From the cell containing the given text, extract its center point as [x, y] coordinate. 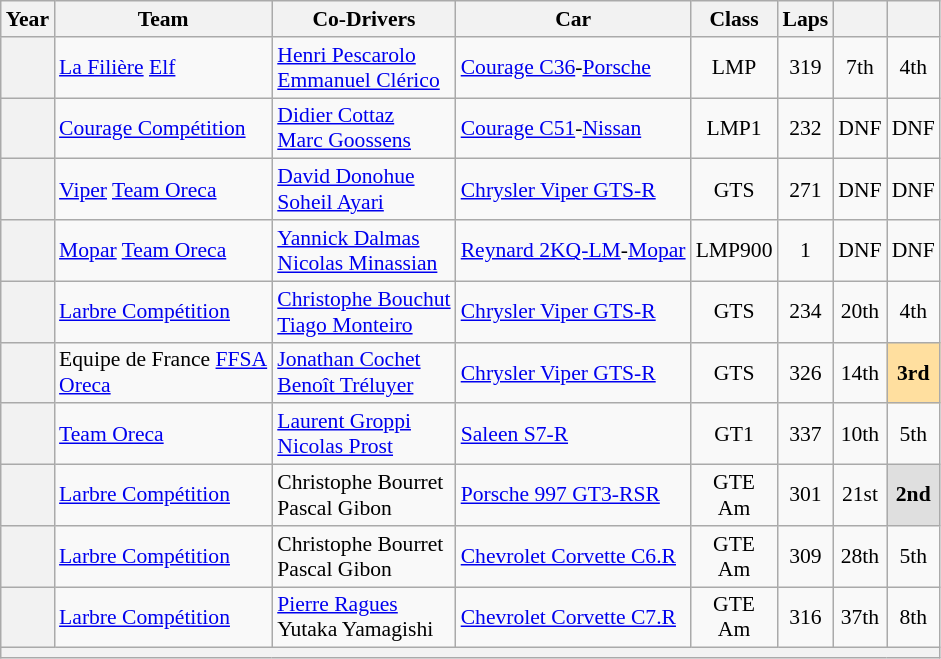
LMP900 [734, 250]
Saleen S7-R [574, 434]
1 [806, 250]
Car [574, 19]
Viper Team Oreca [163, 190]
Porsche 997 GT3-RSR [574, 496]
Team Oreca [163, 434]
28th [860, 556]
LMP [734, 68]
10th [860, 434]
Chevrolet Corvette C6.R [574, 556]
Jonathan Cochet Benoît Tréluyer [364, 372]
309 [806, 556]
Courage Compétition [163, 128]
232 [806, 128]
Courage C36-Porsche [574, 68]
271 [806, 190]
3rd [914, 372]
2nd [914, 496]
Henri Pescarolo Emmanuel Clérico [364, 68]
234 [806, 312]
316 [806, 618]
319 [806, 68]
Class [734, 19]
Christophe Bouchut Tiago Monteiro [364, 312]
La Filière Elf [163, 68]
37th [860, 618]
Year [28, 19]
301 [806, 496]
LMP1 [734, 128]
Mopar Team Oreca [163, 250]
Didier Cottaz Marc Goossens [364, 128]
Chevrolet Corvette C7.R [574, 618]
Laurent Groppi Nicolas Prost [364, 434]
326 [806, 372]
Courage C51-Nissan [574, 128]
20th [860, 312]
7th [860, 68]
Co-Drivers [364, 19]
14th [860, 372]
David Donohue Soheil Ayari [364, 190]
Yannick Dalmas Nicolas Minassian [364, 250]
21st [860, 496]
GT1 [734, 434]
Equipe de France FFSA Oreca [163, 372]
Pierre Ragues Yutaka Yamagishi [364, 618]
Laps [806, 19]
Team [163, 19]
Reynard 2KQ-LM-Mopar [574, 250]
337 [806, 434]
8th [914, 618]
